Return [X, Y] of the center of cell containing provided text 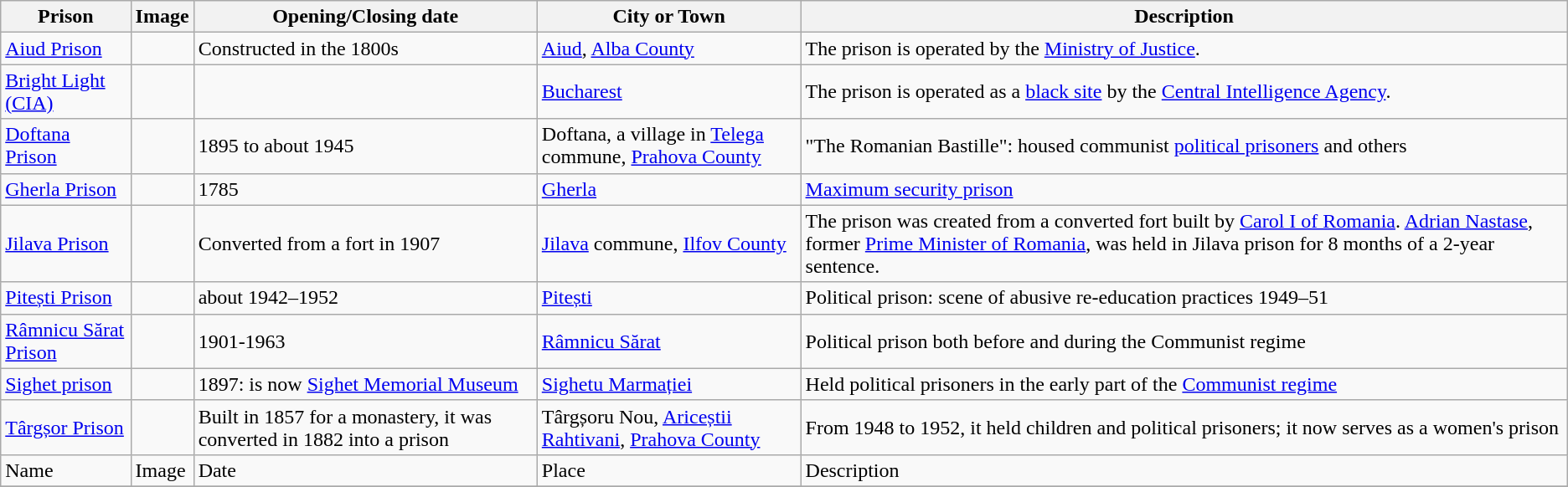
Maximum security prison [1184, 189]
Converted from a fort in 1907 [365, 243]
Târgșor Prison [65, 427]
Prison [65, 17]
Sighetu Marmației [668, 384]
Pitești Prison [65, 298]
Doftana, a village in Telega commune, Prahova County [668, 146]
Pitești [668, 298]
"The Romanian Bastille": housed communist political prisoners and others [1184, 146]
From 1948 to 1952, it held children and political prisoners; it now serves as a women's prison [1184, 427]
Date [365, 470]
Held political prisoners in the early part of the Communist regime [1184, 384]
Gherla [668, 189]
Doftana Prison [65, 146]
Jilava Prison [65, 243]
Constructed in the 1800s [365, 49]
1901-1963 [365, 341]
City or Town [668, 17]
about 1942–1952 [365, 298]
Bucharest [668, 92]
Built in 1857 for a monastery, it was converted in 1882 into a prison [365, 427]
Râmnicu Sărat [668, 341]
Jilava commune, Ilfov County [668, 243]
1895 to about 1945 [365, 146]
Aiud Prison [65, 49]
1785 [365, 189]
The prison is operated by the Ministry of Justice. [1184, 49]
Name [65, 470]
The prison is operated as a black site by the Central Intelligence Agency. [1184, 92]
Political prison both before and during the Communist regime [1184, 341]
1897: is now Sighet Memorial Museum [365, 384]
Târgșoru Nou, Ariceștii Rahtivani, Prahova County [668, 427]
Opening/Closing date [365, 17]
Bright Light (CIA) [65, 92]
Political prison: scene of abusive re-education practices 1949–51 [1184, 298]
Aiud, Alba County [668, 49]
Gherla Prison [65, 189]
Place [668, 470]
Râmnicu Sărat Prison [65, 341]
Sighet prison [65, 384]
